Detect which cell encompasses the target text, then output its (X, Y) center coordinate. 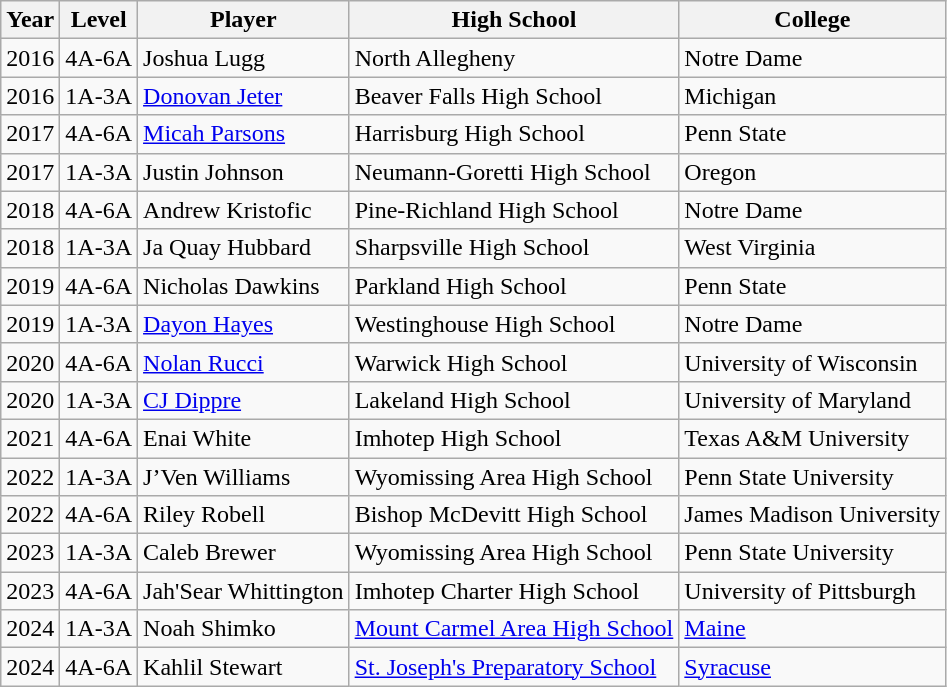
Caleb Brewer (244, 553)
St. Joseph's Preparatory School (514, 667)
Level (99, 20)
Year (30, 20)
Micah Parsons (244, 134)
West Virginia (812, 248)
Nolan Rucci (244, 362)
Joshua Lugg (244, 58)
Imhotep High School (514, 438)
University of Maryland (812, 400)
Lakeland High School (514, 400)
Maine (812, 629)
Jah'Sear Whittington (244, 591)
Dayon Hayes (244, 324)
Justin Johnson (244, 172)
Beaver Falls High School (514, 96)
2021 (30, 438)
Neumann-Goretti High School (514, 172)
University of Wisconsin (812, 362)
Pine-Richland High School (514, 210)
College (812, 20)
J’Ven Williams (244, 477)
Warwick High School (514, 362)
Parkland High School (514, 286)
Player (244, 20)
Syracuse (812, 667)
Michigan (812, 96)
Harrisburg High School (514, 134)
CJ Dippre (244, 400)
University of Pittsburgh (812, 591)
High School (514, 20)
Nicholas Dawkins (244, 286)
Mount Carmel Area High School (514, 629)
James Madison University (812, 515)
North Allegheny (514, 58)
Ja Quay Hubbard (244, 248)
Riley Robell (244, 515)
Enai White (244, 438)
Noah Shimko (244, 629)
Westinghouse High School (514, 324)
Donovan Jeter (244, 96)
Sharpsville High School (514, 248)
Texas A&M University (812, 438)
Kahlil Stewart (244, 667)
Andrew Kristofic (244, 210)
Bishop McDevitt High School (514, 515)
Imhotep Charter High School (514, 591)
Oregon (812, 172)
